Search for the cell housing the specified text and yield its [X, Y] center coordinate. 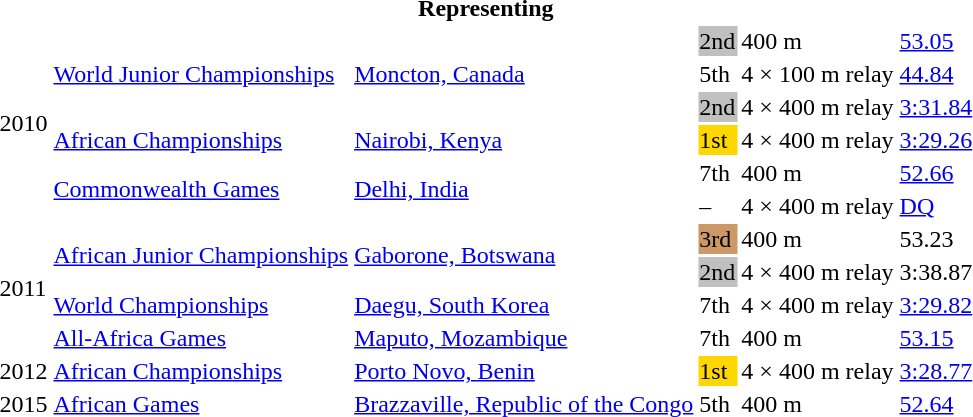
Commonwealth Games [201, 190]
World Championships [201, 305]
African Junior Championships [201, 256]
Delhi, India [524, 190]
– [718, 206]
Moncton, Canada [524, 74]
3rd [718, 239]
Daegu, South Korea [524, 305]
Maputo, Mozambique [524, 338]
All-Africa Games [201, 338]
5th [718, 74]
Gaborone, Botswana [524, 256]
Porto Novo, Benin [524, 371]
Nairobi, Kenya [524, 140]
World Junior Championships [201, 74]
4 × 100 m relay [818, 74]
